For the text-containing cell, return its midpoint in (X, Y) coordinate format. 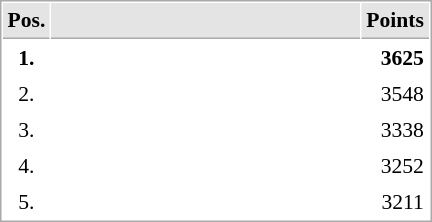
1. (26, 57)
3338 (396, 129)
3252 (396, 165)
3548 (396, 93)
Pos. (26, 21)
3211 (396, 201)
4. (26, 165)
3625 (396, 57)
3. (26, 129)
2. (26, 93)
5. (26, 201)
Points (396, 21)
